For the text-containing cell, return its midpoint in (X, Y) coordinate format. 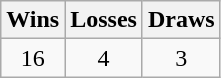
Wins (33, 20)
16 (33, 58)
Losses (104, 20)
4 (104, 58)
3 (181, 58)
Draws (181, 20)
